Capture the cell that displays the provided text and extract its (X, Y) central coordinate. 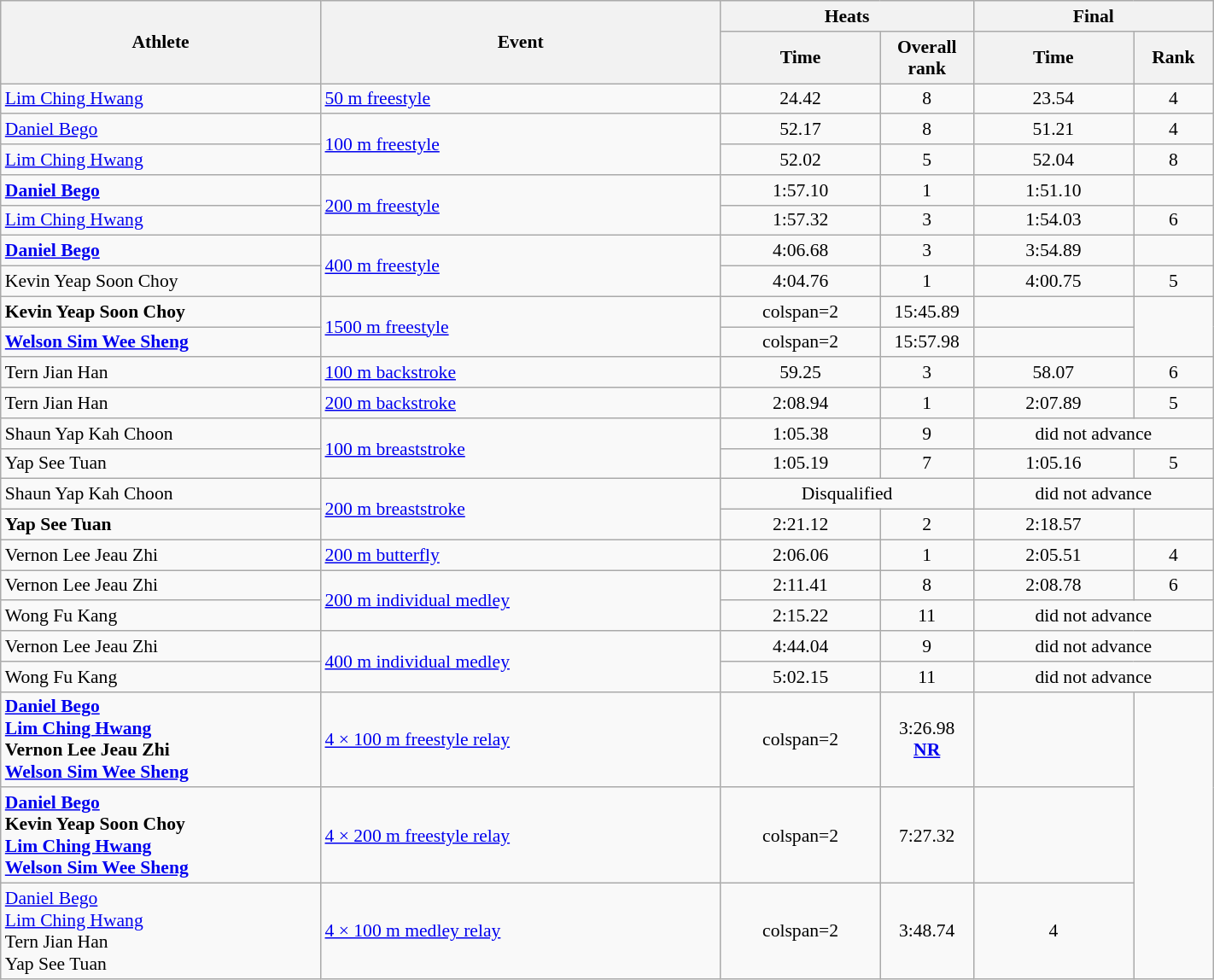
400 m freestyle (520, 266)
100 m freestyle (520, 145)
4:00.75 (1053, 282)
1:05.19 (801, 464)
24.42 (801, 99)
50 m freestyle (520, 99)
2:07.89 (1053, 403)
4 × 100 m medley relay (520, 931)
23.54 (1053, 99)
Daniel BegoKevin Yeap Soon ChoyLim Ching HwangWelson Sim Wee Sheng (161, 836)
1:51.10 (1053, 190)
4:44.04 (801, 646)
5:02.15 (801, 677)
Heats (847, 16)
2:08.94 (801, 403)
58.07 (1053, 373)
2:08.78 (1053, 586)
3:54.89 (1053, 251)
Disqualified (847, 494)
Overall rank (927, 58)
200 m individual medley (520, 601)
1:05.38 (801, 434)
4:06.68 (801, 251)
2:05.51 (1053, 555)
Event (520, 43)
59.25 (801, 373)
3:26.98 NR (927, 739)
2:15.22 (801, 616)
Final (1093, 16)
1:54.03 (1053, 220)
3:48.74 (927, 931)
51.21 (1053, 130)
7 (927, 464)
7:27.32 (927, 836)
Rank (1174, 58)
200 m backstroke (520, 403)
15:45.89 (927, 312)
15:57.98 (927, 342)
100 m breaststroke (520, 449)
2:21.12 (801, 525)
1:57.10 (801, 190)
Welson Sim Wee Sheng (161, 342)
1:57.32 (801, 220)
100 m backstroke (520, 373)
Daniel BegoLim Ching HwangVernon Lee Jeau ZhiWelson Sim Wee Sheng (161, 739)
200 m breaststroke (520, 509)
4 × 100 m freestyle relay (520, 739)
1:05.16 (1053, 464)
200 m freestyle (520, 205)
1500 m freestyle (520, 326)
200 m butterfly (520, 555)
2:11.41 (801, 586)
2 (927, 525)
2:18.57 (1053, 525)
Athlete (161, 43)
4:04.76 (801, 282)
4 × 200 m freestyle relay (520, 836)
52.17 (801, 130)
Daniel BegoLim Ching HwangTern Jian HanYap See Tuan (161, 931)
400 m individual medley (520, 661)
52.04 (1053, 160)
52.02 (801, 160)
2:06.06 (801, 555)
